Identify which cell holds the provided text, then report its [x, y] central coordinate. 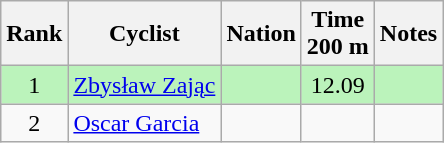
Nation [261, 34]
Zbysław Zając [144, 85]
Time200 m [338, 34]
Notes [408, 34]
Oscar Garcia [144, 123]
12.09 [338, 85]
Rank [34, 34]
Cyclist [144, 34]
1 [34, 85]
2 [34, 123]
